Capture the cell that displays the provided text and extract its [X, Y] central coordinate. 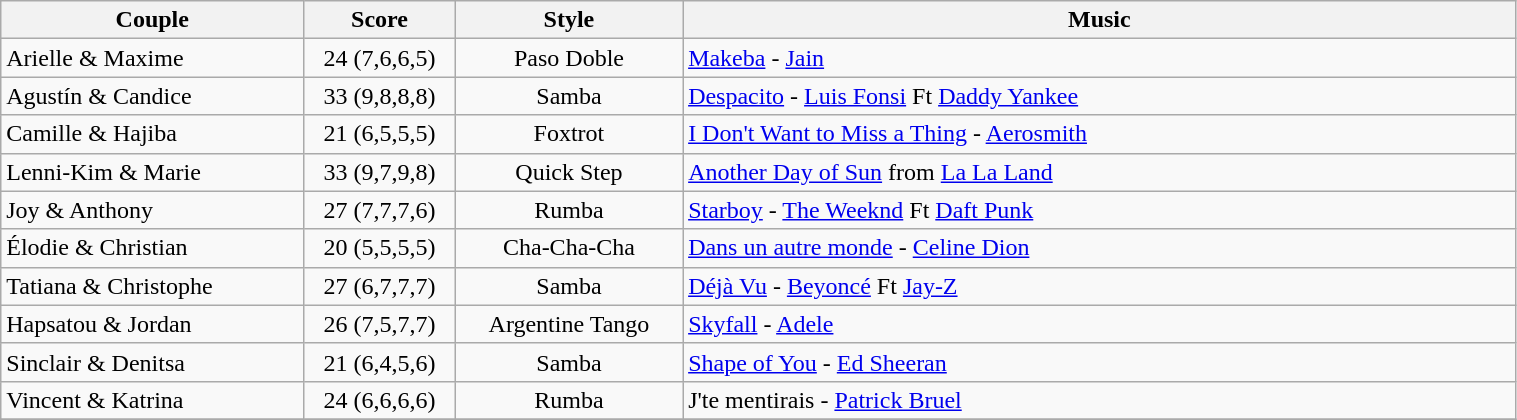
Starboy - The Weeknd Ft Daft Punk [1100, 210]
Score [380, 20]
I Don't Want to Miss a Thing - Aerosmith [1100, 134]
Arielle & Maxime [152, 58]
Tatiana & Christophe [152, 286]
20 (5,5,5,5) [380, 248]
Another Day of Sun from La La Land [1100, 172]
J'te mentirais - Patrick Bruel [1100, 400]
Style [568, 20]
33 (9,8,8,8) [380, 96]
Sinclair & Denitsa [152, 362]
Paso Doble [568, 58]
Dans un autre monde - Celine Dion [1100, 248]
Joy & Anthony [152, 210]
Quick Step [568, 172]
Hapsatou & Jordan [152, 324]
Lenni-Kim & Marie [152, 172]
27 (7,7,7,6) [380, 210]
Foxtrot [568, 134]
Vincent & Katrina [152, 400]
Despacito - Luis Fonsi Ft Daddy Yankee [1100, 96]
Shape of You - Ed Sheeran [1100, 362]
Camille & Hajiba [152, 134]
26 (7,5,7,7) [380, 324]
Music [1100, 20]
Argentine Tango [568, 324]
Couple [152, 20]
Élodie & Christian [152, 248]
27 (6,7,7,7) [380, 286]
33 (9,7,9,8) [380, 172]
21 (6,4,5,6) [380, 362]
Déjà Vu - Beyoncé Ft Jay-Z [1100, 286]
24 (6,6,6,6) [380, 400]
21 (6,5,5,5) [380, 134]
Skyfall - Adele [1100, 324]
Agustín & Candice [152, 96]
24 (7,6,6,5) [380, 58]
Cha-Cha-Cha [568, 248]
Makeba - Jain [1100, 58]
